Scan for the cell matching the given text and deliver its [X, Y] coordinate at center. 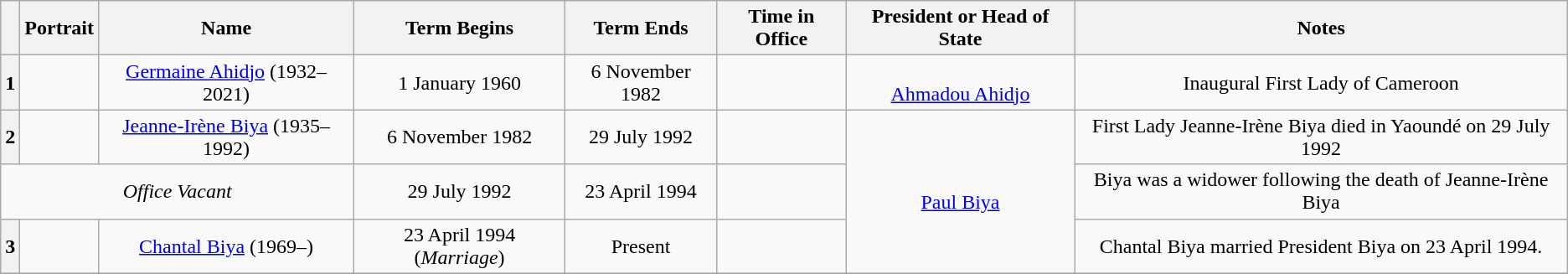
Paul Biya [960, 191]
Inaugural First Lady of Cameroon [1321, 82]
Biya was a widower following the death of Jeanne-Irène Biya [1321, 191]
Germaine Ahidjo (1932–2021) [226, 82]
3 [10, 246]
Portrait [59, 28]
Time in Office [782, 28]
1 January 1960 [460, 82]
23 April 1994 [642, 191]
Chantal Biya (1969–) [226, 246]
2 [10, 137]
President or Head of State [960, 28]
Name [226, 28]
Chantal Biya married President Biya on 23 April 1994. [1321, 246]
Office Vacant [178, 191]
Term Ends [642, 28]
23 April 1994 (Marriage) [460, 246]
Notes [1321, 28]
Ahmadou Ahidjo [960, 82]
Present [642, 246]
First Lady Jeanne-Irène Biya died in Yaoundé on 29 July 1992 [1321, 137]
Jeanne-Irène Biya (1935–1992) [226, 137]
Term Begins [460, 28]
1 [10, 82]
